Return the (x, y) coordinate for the center point of the cell that contains the specified text.  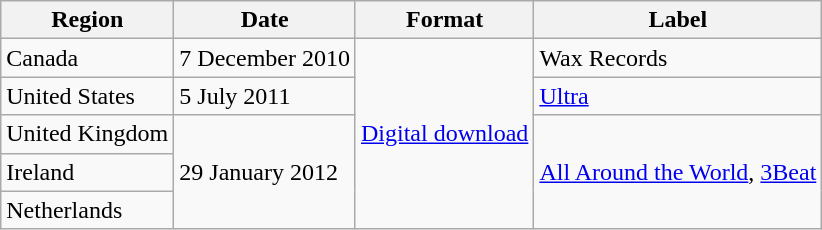
United Kingdom (88, 134)
Netherlands (88, 210)
Wax Records (678, 58)
Region (88, 20)
United States (88, 96)
5 July 2011 (265, 96)
Format (444, 20)
Date (265, 20)
Digital download (444, 134)
Label (678, 20)
Ireland (88, 172)
Canada (88, 58)
All Around the World, 3Beat (678, 172)
7 December 2010 (265, 58)
Ultra (678, 96)
29 January 2012 (265, 172)
